Extract the [x, y] coordinate from the center of the cell holding the provided text.  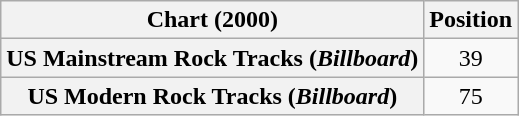
Chart (2000) [212, 20]
US Modern Rock Tracks (Billboard) [212, 96]
39 [471, 58]
Position [471, 20]
US Mainstream Rock Tracks (Billboard) [212, 58]
75 [471, 96]
